Capture the cell that displays the provided text and extract its [x, y] central coordinate. 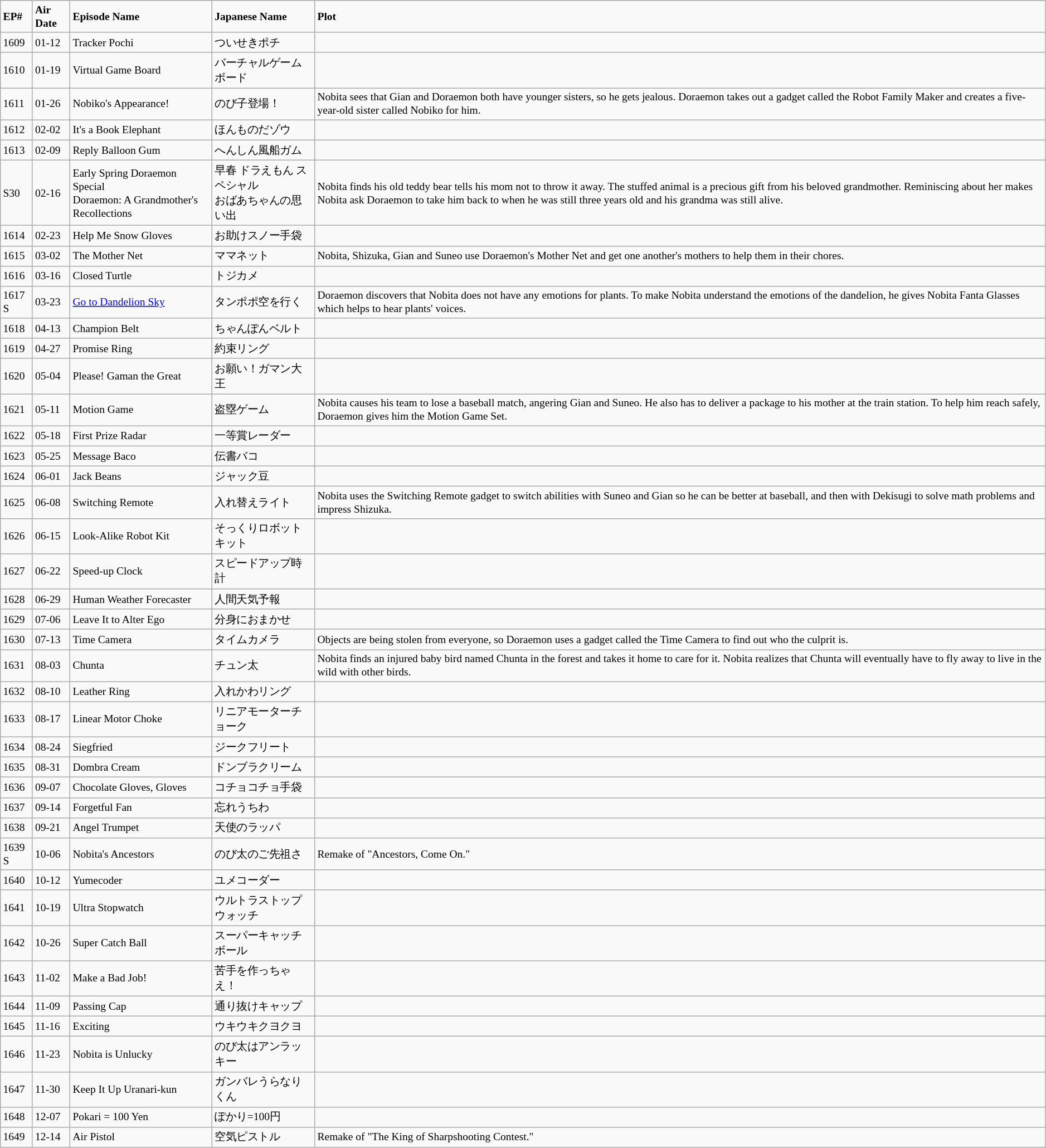
04-27 [51, 348]
1614 [17, 236]
07-13 [51, 639]
Nobiko's Appearance! [142, 104]
Champion Belt [142, 328]
Episode Name [142, 17]
スピードアップ時計 [264, 571]
へんしん風船ガム [264, 150]
お願い！ガマン大王 [264, 376]
Objects are being stolen from everyone, so Doraemon uses a gadget called the Time Camera to find out who the culprit is. [680, 639]
02-23 [51, 236]
ママネット [264, 256]
人間天気予報 [264, 599]
08-24 [51, 747]
Nobita is Unlucky [142, 1054]
Look-Alike Robot Kit [142, 536]
Yumecoder [142, 880]
01-12 [51, 42]
ジャック豆 [264, 476]
ちゃんぽんベルト [264, 328]
03-16 [51, 276]
Tracker Pochi [142, 42]
1643 [17, 979]
1623 [17, 456]
早春 ドラえもん スペシャルおばあちゃんの思い出 [264, 193]
12-07 [51, 1117]
05-11 [51, 410]
入れ替えライト [264, 503]
Nobita's Ancestors [142, 854]
1624 [17, 476]
Nobita, Shizuka, Gian and Suneo use Doraemon's Mother Net and get one another's mothers to help them in their chores. [680, 256]
のび太はアンラッキー [264, 1054]
06-15 [51, 536]
タンポポ空を行く [264, 302]
03-23 [51, 302]
09-07 [51, 787]
11-16 [51, 1026]
Air Pistol [142, 1137]
09-14 [51, 808]
11-23 [51, 1054]
12-14 [51, 1137]
Virtual Game Board [142, 70]
1628 [17, 599]
09-21 [51, 828]
Message Baco [142, 456]
11-09 [51, 1006]
10-06 [51, 854]
伝書バコ [264, 456]
1627 [17, 571]
S30 [17, 193]
約束リング [264, 348]
02-16 [51, 193]
ユメコーダー [264, 880]
分身におまかせ [264, 619]
1640 [17, 880]
1633 [17, 719]
1621 [17, 410]
Human Weather Forecaster [142, 599]
1612 [17, 130]
盗塁ゲーム [264, 410]
ついせきポチ [264, 42]
1638 [17, 828]
06-08 [51, 503]
のび子登場！ [264, 104]
ウルトラストップウォッチ [264, 907]
ウキウキクヨクヨ [264, 1026]
お助けスノー手袋 [264, 236]
Leather Ring [142, 692]
ほんものだゾウ [264, 130]
Pokari = 100 Yen [142, 1117]
天使のラッパ [264, 828]
08-31 [51, 767]
11-02 [51, 979]
1642 [17, 943]
1634 [17, 747]
ぽかり=100円 [264, 1117]
Go to Dandelion Sky [142, 302]
タイムカメラ [264, 639]
1630 [17, 639]
1629 [17, 619]
08-17 [51, 719]
Please! Gaman the Great [142, 376]
入れかわリング [264, 692]
06-29 [51, 599]
Passing Cap [142, 1006]
Keep It Up Uranari-kun [142, 1089]
Linear Motor Choke [142, 719]
03-02 [51, 256]
06-01 [51, 476]
11-30 [51, 1089]
1635 [17, 767]
苦手を作っちゃえ！ [264, 979]
1632 [17, 692]
1615 [17, 256]
05-25 [51, 456]
Time Camera [142, 639]
Closed Turtle [142, 276]
ジークフリート [264, 747]
1636 [17, 787]
Forgetful Fan [142, 808]
Ultra Stopwatch [142, 907]
EP# [17, 17]
08-10 [51, 692]
1645 [17, 1026]
1611 [17, 104]
リニアモーターチョーク [264, 719]
1613 [17, 150]
Dombra Cream [142, 767]
1622 [17, 436]
コチョコチョ手袋 [264, 787]
Angel Trumpet [142, 828]
Speed-up Clock [142, 571]
ドンブラクリーム [264, 767]
トジカメ [264, 276]
空気ピストル [264, 1137]
1641 [17, 907]
1637 [17, 808]
1626 [17, 536]
1649 [17, 1137]
04-13 [51, 328]
Air Date [51, 17]
The Mother Net [142, 256]
It's a Book Elephant [142, 130]
Leave It to Alter Ego [142, 619]
Switching Remote [142, 503]
1619 [17, 348]
1618 [17, 328]
Chocolate Gloves, Gloves [142, 787]
10-12 [51, 880]
そっくりロボットキット [264, 536]
Motion Game [142, 410]
Super Catch Ball [142, 943]
1609 [17, 42]
10-19 [51, 907]
Japanese Name [264, 17]
1647 [17, 1089]
1644 [17, 1006]
02-09 [51, 150]
01-19 [51, 70]
Reply Balloon Gum [142, 150]
07-06 [51, 619]
1610 [17, 70]
一等賞レーダー [264, 436]
1648 [17, 1117]
Siegfried [142, 747]
Remake of "The King of Sharpshooting Contest." [680, 1137]
バーチャルゲームボード [264, 70]
06-22 [51, 571]
のび太のご先祖さ [264, 854]
Plot [680, 17]
1625 [17, 503]
1617 S [17, 302]
1616 [17, 276]
1620 [17, 376]
Jack Beans [142, 476]
10-26 [51, 943]
通り抜けキャップ [264, 1006]
スーパーキャッチボール [264, 943]
08-03 [51, 665]
Remake of "Ancestors, Come On." [680, 854]
1639 S [17, 854]
01-26 [51, 104]
チュン太 [264, 665]
ガンバレうらなりくん [264, 1089]
Early Spring Doraemon SpecialDoraemon: A Grandmother's Recollections [142, 193]
05-18 [51, 436]
05-04 [51, 376]
Promise Ring [142, 348]
Chunta [142, 665]
Make a Bad Job! [142, 979]
02-02 [51, 130]
1646 [17, 1054]
1631 [17, 665]
Exciting [142, 1026]
Help Me Snow Gloves [142, 236]
忘れうちわ [264, 808]
First Prize Radar [142, 436]
